Output the [x, y] coordinate of the center of the cell containing the given text.  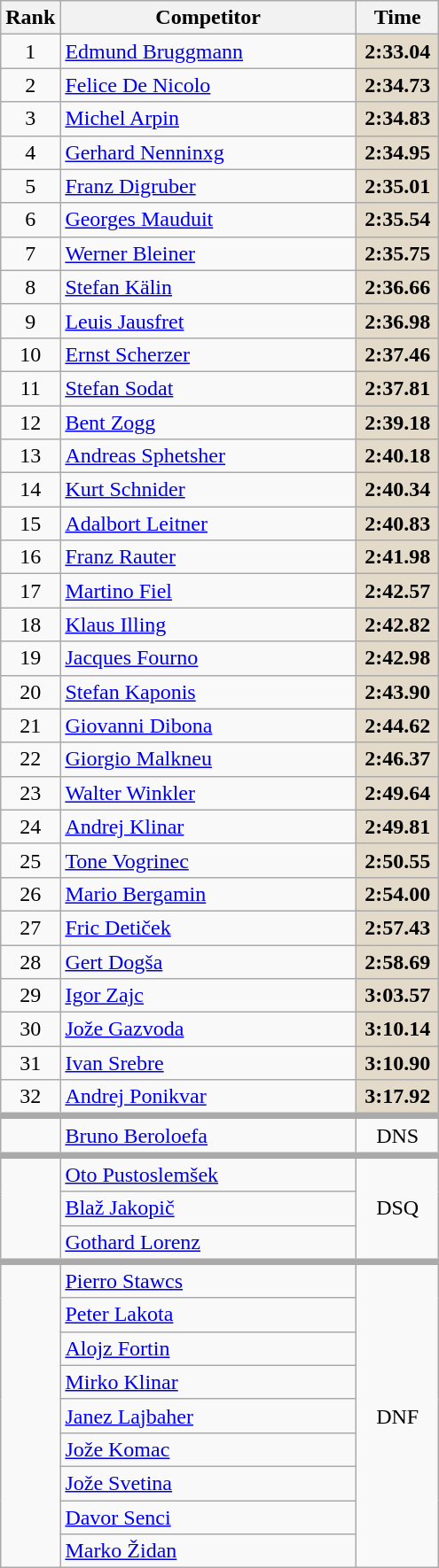
14 [30, 490]
18 [30, 625]
7 [30, 253]
Jože Gazvoda [208, 1029]
2:54.00 [397, 894]
Ivan Srebre [208, 1063]
11 [30, 388]
10 [30, 354]
Jože Komac [208, 1449]
Gert Dogša [208, 961]
DSQ [397, 1208]
31 [30, 1063]
27 [30, 928]
Walter Winkler [208, 793]
Igor Zajc [208, 996]
2:40.34 [397, 490]
Andrej Klinar [208, 827]
2:36.66 [397, 287]
Fric Detiček [208, 928]
DNF [397, 1415]
2:58.69 [397, 961]
22 [30, 759]
Mirko Klinar [208, 1382]
9 [30, 321]
24 [30, 827]
2:34.83 [397, 119]
2:33.04 [397, 51]
21 [30, 726]
Marko Židan [208, 1551]
30 [30, 1029]
Stefan Kaponis [208, 692]
2:57.43 [397, 928]
2:34.95 [397, 152]
6 [30, 220]
3:10.14 [397, 1029]
15 [30, 524]
3:10.90 [397, 1063]
Rank [30, 18]
2:44.62 [397, 726]
Kurt Schnider [208, 490]
25 [30, 860]
2:42.57 [397, 591]
Gerhard Nenninxg [208, 152]
2:36.98 [397, 321]
28 [30, 961]
19 [30, 658]
Janez Lajbaher [208, 1416]
2:43.90 [397, 692]
13 [30, 456]
Werner Bleiner [208, 253]
2:40.18 [397, 456]
29 [30, 996]
8 [30, 287]
Adalbort Leitner [208, 524]
4 [30, 152]
12 [30, 423]
Giorgio Malkneu [208, 759]
2:50.55 [397, 860]
16 [30, 557]
17 [30, 591]
2:35.54 [397, 220]
Ernst Scherzer [208, 354]
Edmund Bruggmann [208, 51]
2:40.83 [397, 524]
5 [30, 186]
2:49.81 [397, 827]
Oto Pustoslemšek [208, 1173]
Jože Svetina [208, 1483]
23 [30, 793]
Peter Lakota [208, 1315]
Stefan Sodat [208, 388]
Andrej Ponikvar [208, 1098]
Leuis Jausfret [208, 321]
Franz Digruber [208, 186]
20 [30, 692]
Alojz Fortin [208, 1348]
Pierro Stawcs [208, 1279]
Blaž Jakopič [208, 1208]
Jacques Fourno [208, 658]
2:37.81 [397, 388]
2:34.73 [397, 85]
26 [30, 894]
Stefan Kälin [208, 287]
2:37.46 [397, 354]
Bruno Beroloefa [208, 1136]
32 [30, 1098]
2:42.98 [397, 658]
Georges Mauduit [208, 220]
Bent Zogg [208, 423]
Gothard Lorenz [208, 1244]
Competitor [208, 18]
DNS [397, 1136]
Klaus Illing [208, 625]
Michel Arpin [208, 119]
Davor Senci [208, 1518]
2:42.82 [397, 625]
Tone Vogrinec [208, 860]
2:35.75 [397, 253]
3:03.57 [397, 996]
2:46.37 [397, 759]
Felice De Nicolo [208, 85]
2 [30, 85]
Time [397, 18]
Giovanni Dibona [208, 726]
3 [30, 119]
Mario Bergamin [208, 894]
Andreas Sphetsher [208, 456]
Franz Rauter [208, 557]
1 [30, 51]
2:35.01 [397, 186]
2:41.98 [397, 557]
3:17.92 [397, 1098]
2:39.18 [397, 423]
Martino Fiel [208, 591]
2:49.64 [397, 793]
